Find where the given text appears and provide that cell's center as (X, Y) coordinate. 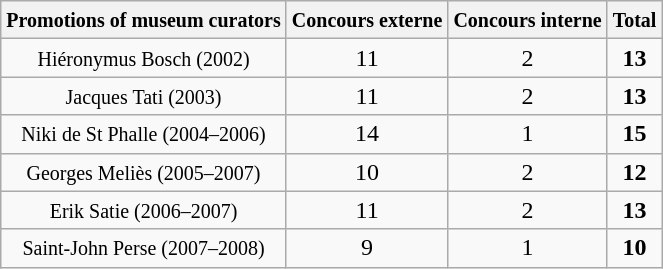
Concours externe (367, 20)
9 (367, 248)
12 (634, 172)
14 (367, 134)
Saint-John Perse (2007–2008) (144, 248)
Hiéronymus Bosch (2002) (144, 58)
Erik Satie (2006–2007) (144, 210)
Jacques Tati (2003) (144, 96)
Concours interne (528, 20)
Georges Meliès (2005–2007) (144, 172)
Total (634, 20)
Niki de St Phalle (2004–2006) (144, 134)
15 (634, 134)
Promotions of museum curators (144, 20)
